From the cell containing the given text, extract its center point as (X, Y) coordinate. 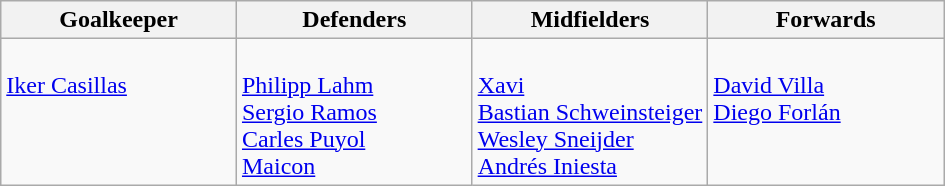
Goalkeeper (119, 20)
Iker Casillas (119, 112)
Philipp Lahm Sergio Ramos Carles Puyol Maicon (354, 112)
Defenders (354, 20)
Xavi Bastian Schweinsteiger Wesley Sneijder Andrés Iniesta (590, 112)
Forwards (826, 20)
David Villa Diego Forlán (826, 112)
Midfielders (590, 20)
